Pinpoint the cell where the given text exists, returning its (x, y) midpoint coordinate. 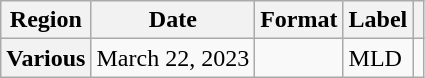
MLD (378, 58)
Date (173, 20)
Format (299, 20)
Region (46, 20)
Various (46, 58)
March 22, 2023 (173, 58)
Label (378, 20)
